Extract the [X, Y] coordinate from the center of the cell holding the provided text.  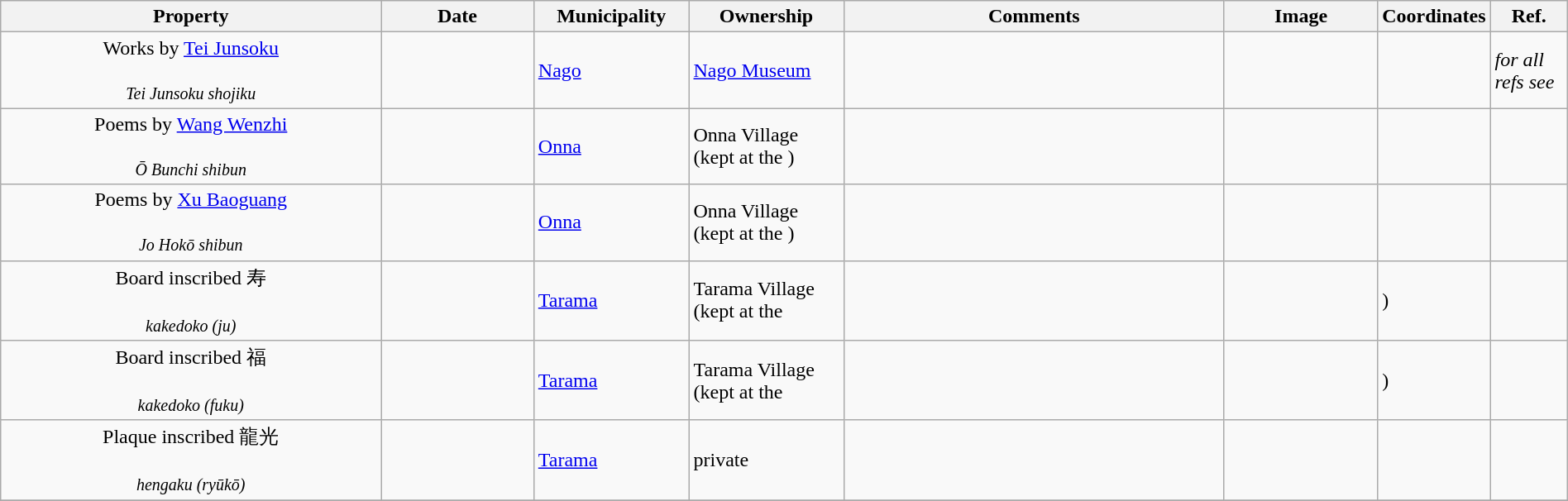
Board inscribed 福kakedoko (fuku) [191, 380]
Poems by Wang WenzhiŌ Bunchi shibun [191, 146]
Board inscribed 寿kakedoko (ju) [191, 301]
Plaque inscribed 龍光hengaku (ryūkō) [191, 460]
Coordinates [1434, 17]
Nago Museum [766, 70]
Works by Tei JunsokuTei Junsoku shojiku [191, 70]
Poems by Xu BaoguangJo Hokō shibun [191, 222]
Nago [611, 70]
private [766, 460]
Comments [1034, 17]
Ref. [1528, 17]
Municipality [611, 17]
Date [458, 17]
Image [1300, 17]
Property [191, 17]
Ownership [766, 17]
for all refs see [1528, 70]
